Locate the cell with the specified text and output its (x, y) center coordinate. 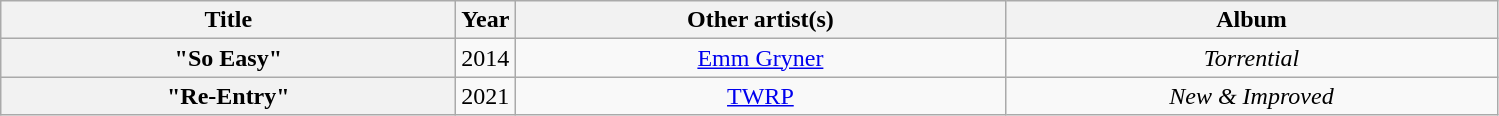
"Re-Entry" (228, 96)
Title (228, 20)
Other artist(s) (760, 20)
New & Improved (1252, 96)
Album (1252, 20)
"So Easy" (228, 58)
2014 (486, 58)
2021 (486, 96)
Emm Gryner (760, 58)
Torrential (1252, 58)
TWRP (760, 96)
Year (486, 20)
